Return [X, Y] of the center of cell containing provided text 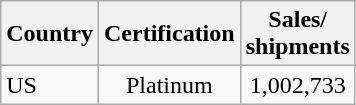
1,002,733 [298, 85]
Platinum [169, 85]
Sales/shipments [298, 34]
Certification [169, 34]
US [50, 85]
Country [50, 34]
